Pinpoint the cell where the given text exists, returning its (x, y) midpoint coordinate. 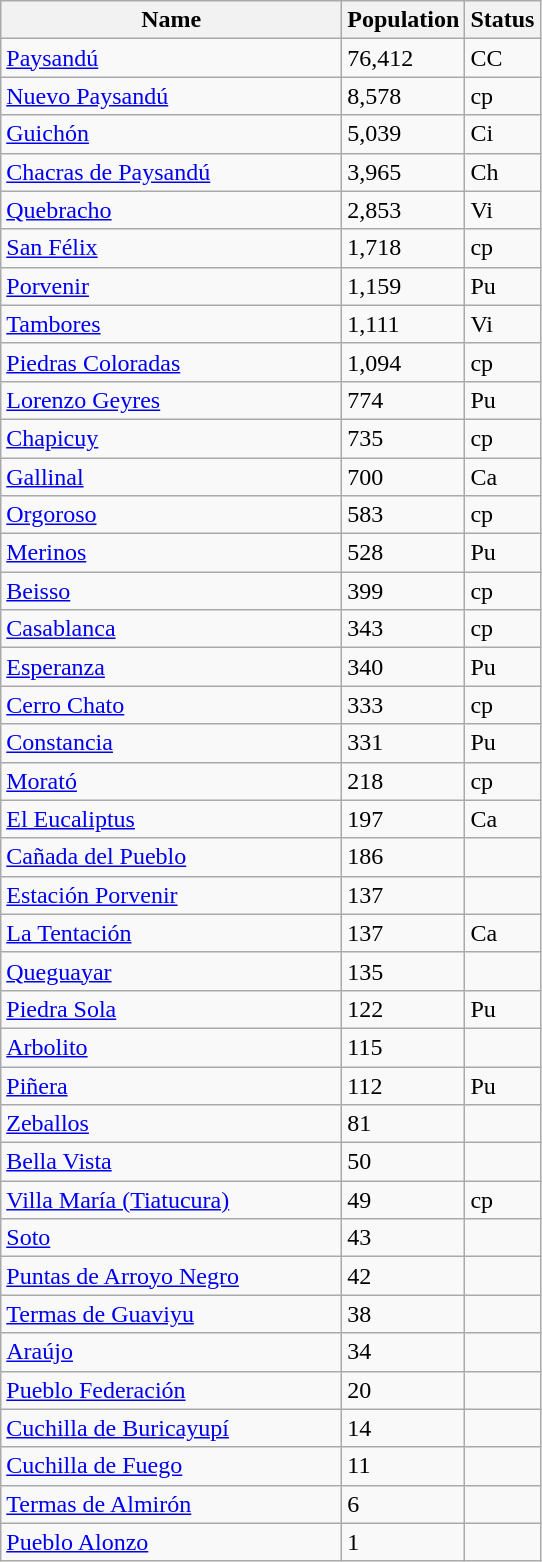
774 (404, 400)
Orgoroso (172, 515)
735 (404, 438)
Cañada del Pueblo (172, 857)
700 (404, 477)
Quebracho (172, 210)
Estación Porvenir (172, 895)
50 (404, 1162)
Constancia (172, 743)
Merinos (172, 553)
34 (404, 1352)
Guichón (172, 134)
Gallinal (172, 477)
331 (404, 743)
1,094 (404, 362)
49 (404, 1200)
112 (404, 1085)
Morató (172, 781)
Termas de Guaviyu (172, 1314)
42 (404, 1276)
Cuchilla de Buricayupí (172, 1428)
5,039 (404, 134)
Cuchilla de Fuego (172, 1466)
115 (404, 1047)
Pueblo Alonzo (172, 1542)
1,111 (404, 324)
38 (404, 1314)
333 (404, 705)
Cerro Chato (172, 705)
528 (404, 553)
6 (404, 1504)
343 (404, 629)
218 (404, 781)
76,412 (404, 58)
Soto (172, 1238)
Bella Vista (172, 1162)
Status (502, 20)
14 (404, 1428)
Chapicuy (172, 438)
1,159 (404, 286)
Casablanca (172, 629)
Arbolito (172, 1047)
Ci (502, 134)
Population (404, 20)
122 (404, 1009)
Termas de Almirón (172, 1504)
Piedra Sola (172, 1009)
CC (502, 58)
399 (404, 591)
Ch (502, 172)
11 (404, 1466)
8,578 (404, 96)
Queguayar (172, 971)
Piedras Coloradas (172, 362)
Beisso (172, 591)
Zeballos (172, 1124)
197 (404, 819)
43 (404, 1238)
81 (404, 1124)
Paysandú (172, 58)
135 (404, 971)
Esperanza (172, 667)
1 (404, 1542)
Porvenir (172, 286)
Chacras de Paysandú (172, 172)
Tambores (172, 324)
Name (172, 20)
Nuevo Paysandú (172, 96)
583 (404, 515)
3,965 (404, 172)
El Eucaliptus (172, 819)
Puntas de Arroyo Negro (172, 1276)
Lorenzo Geyres (172, 400)
Villa María (Tiatucura) (172, 1200)
Pueblo Federación (172, 1390)
San Félix (172, 248)
2,853 (404, 210)
20 (404, 1390)
La Tentación (172, 933)
186 (404, 857)
340 (404, 667)
Araújo (172, 1352)
1,718 (404, 248)
Piñera (172, 1085)
